Return the (X, Y) coordinate for the center point of the cell that contains the specified text.  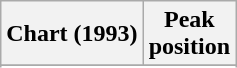
Peakposition (189, 34)
Chart (1993) (72, 34)
